From the cell containing the given text, extract its center point as (x, y) coordinate. 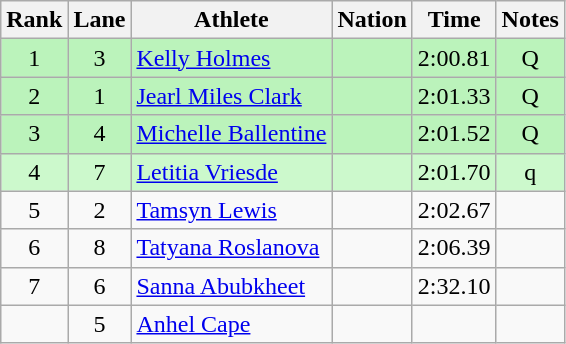
Athlete (232, 20)
2:01.70 (454, 172)
Tatyana Roslanova (232, 248)
Notes (530, 20)
2:00.81 (454, 58)
Rank (34, 20)
q (530, 172)
Nation (372, 20)
Jearl Miles Clark (232, 96)
2:32.10 (454, 286)
8 (100, 248)
Anhel Cape (232, 324)
Lane (100, 20)
Michelle Ballentine (232, 134)
Kelly Holmes (232, 58)
2:06.39 (454, 248)
2:01.52 (454, 134)
Tamsyn Lewis (232, 210)
Time (454, 20)
2:01.33 (454, 96)
2:02.67 (454, 210)
Letitia Vriesde (232, 172)
Sanna Abubkheet (232, 286)
